Scan for the cell matching the given text and deliver its [x, y] coordinate at center. 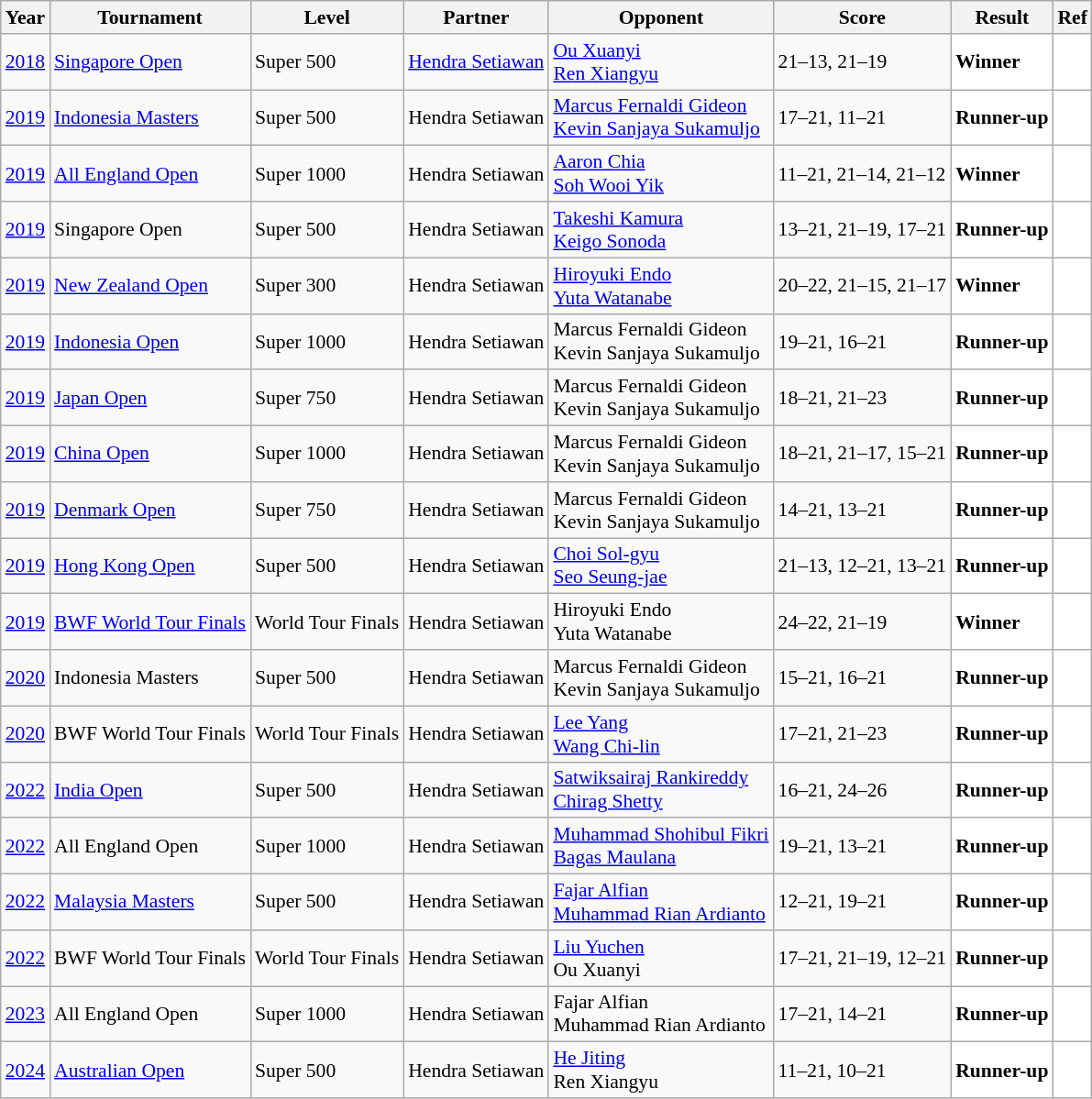
India Open [150, 790]
17–21, 21–23 [863, 733]
Opponent [660, 17]
17–21, 11–21 [863, 117]
2018 [26, 62]
19–21, 16–21 [863, 341]
16–21, 24–26 [863, 790]
Super 300 [326, 286]
17–21, 14–21 [863, 1014]
Choi Sol-gyu Seo Seung-jae [660, 566]
Lee Yang Wang Chi-lin [660, 733]
2023 [26, 1014]
11–21, 21–14, 21–12 [863, 174]
Aaron Chia Soh Wooi Yik [660, 174]
14–21, 13–21 [863, 510]
Satwiksairaj Rankireddy Chirag Shetty [660, 790]
New Zealand Open [150, 286]
21–13, 21–19 [863, 62]
Score [863, 17]
Result [1001, 17]
12–21, 19–21 [863, 902]
24–22, 21–19 [863, 621]
17–21, 21–19, 12–21 [863, 959]
Takeshi Kamura Keigo Sonoda [660, 229]
19–21, 13–21 [863, 847]
Muhammad Shohibul Fikri Bagas Maulana [660, 847]
15–21, 16–21 [863, 678]
He Jiting Ren Xiangyu [660, 1071]
13–21, 21–19, 17–21 [863, 229]
Ou Xuanyi Ren Xiangyu [660, 62]
2024 [26, 1071]
Indonesia Open [150, 341]
Denmark Open [150, 510]
China Open [150, 455]
21–13, 12–21, 13–21 [863, 566]
18–21, 21–17, 15–21 [863, 455]
Australian Open [150, 1071]
Hong Kong Open [150, 566]
11–21, 10–21 [863, 1071]
Malaysia Masters [150, 902]
18–21, 21–23 [863, 398]
Japan Open [150, 398]
Ref [1072, 17]
Liu Yuchen Ou Xuanyi [660, 959]
Year [26, 17]
Tournament [150, 17]
Level [326, 17]
20–22, 21–15, 21–17 [863, 286]
Partner [476, 17]
